Extract the (x, y) coordinate from the center of the cell holding the provided text.  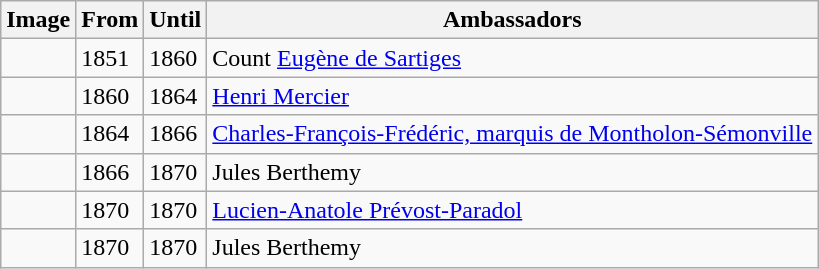
Charles-François-Frédéric, marquis de Montholon-Sémonville (512, 134)
Henri Mercier (512, 96)
Lucien-Anatole Prévost-Paradol (512, 210)
Image (38, 20)
Until (176, 20)
Count Eugène de Sartiges (512, 58)
1851 (110, 58)
Ambassadors (512, 20)
From (110, 20)
